Search for the cell housing the specified text and yield its [x, y] center coordinate. 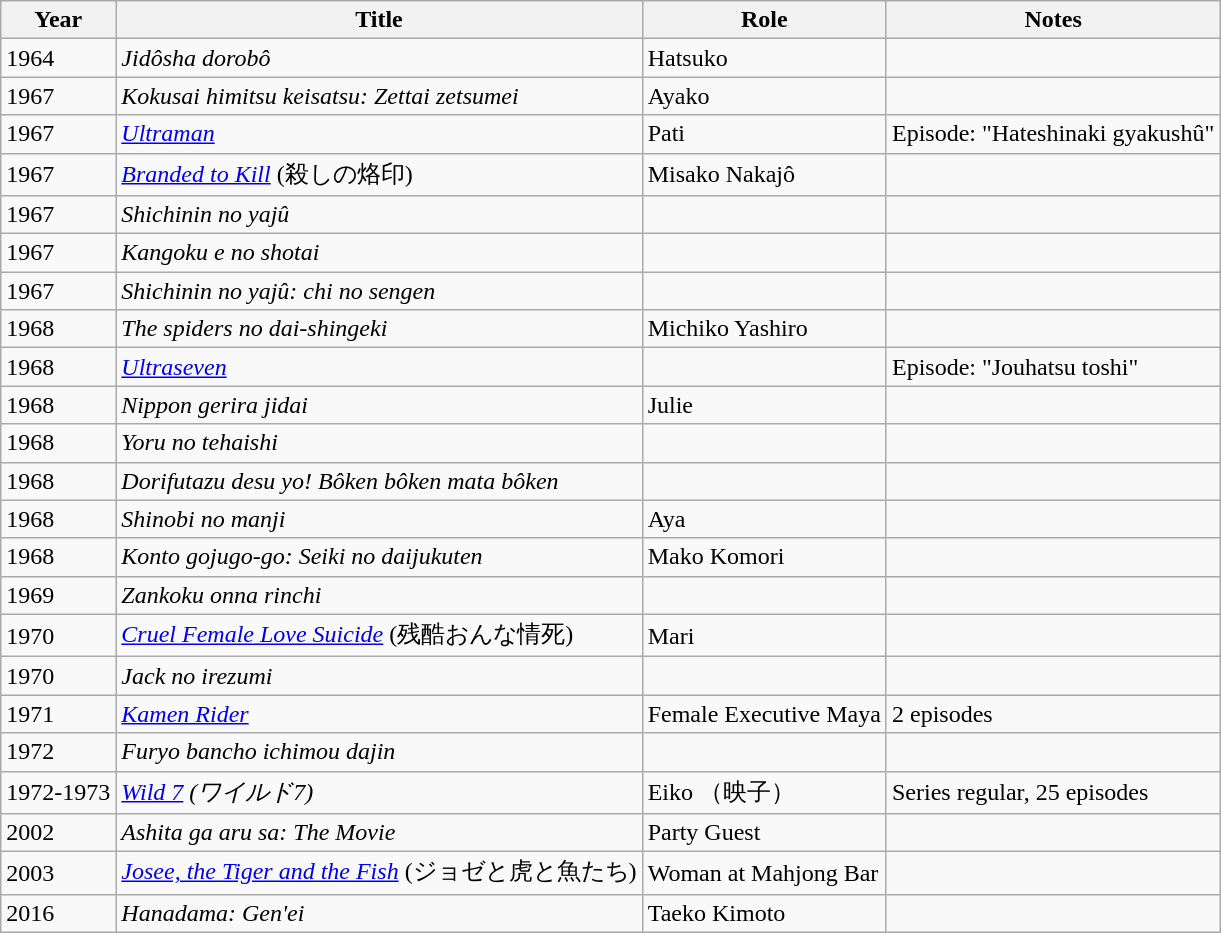
Konto gojugo-go: Seiki no daijukuten [379, 557]
2 episodes [1052, 714]
Yoru no tehaishi [379, 443]
Shinobi no manji [379, 519]
Ultraman [379, 134]
Series regular, 25 episodes [1052, 792]
1969 [58, 595]
2002 [58, 833]
Pati [764, 134]
Wild 7 (ワイルド7) [379, 792]
1964 [58, 58]
Episode: "Hateshinaki gyakushû" [1052, 134]
Julie [764, 405]
2003 [58, 874]
Notes [1052, 20]
Nippon gerira jidai [379, 405]
Dorifutazu desu yo! Bôken bôken mata bôken [379, 481]
Furyo bancho ichimou dajin [379, 752]
1971 [58, 714]
Mako Komori [764, 557]
Episode: "Jouhatsu toshi" [1052, 367]
Hatsuko [764, 58]
Zankoku onna rinchi [379, 595]
Eiko （映子） [764, 792]
Aya [764, 519]
Shichinin no yajû: chi no sengen [379, 291]
Branded to Kill (殺しの烙印) [379, 174]
Party Guest [764, 833]
Jidôsha dorobô [379, 58]
Josee, the Tiger and the Fish (ジョゼと虎と魚たち) [379, 874]
Michiko Yashiro [764, 329]
Mari [764, 636]
Year [58, 20]
Cruel Female Love Suicide (残酷おんな情死) [379, 636]
2016 [58, 913]
Taeko Kimoto [764, 913]
Kokusai himitsu keisatsu: Zettai zetsumei [379, 96]
1972-1973 [58, 792]
1972 [58, 752]
Woman at Mahjong Bar [764, 874]
Ayako [764, 96]
Kamen Rider [379, 714]
Shichinin no yajû [379, 215]
The spiders no dai-shingeki [379, 329]
Kangoku e no shotai [379, 253]
Misako Nakajô [764, 174]
Ultraseven [379, 367]
Female Executive Maya [764, 714]
Jack no irezumi [379, 676]
Role [764, 20]
Title [379, 20]
Hanadama: Gen'ei [379, 913]
Ashita ga aru sa: The Movie [379, 833]
